Return the [x, y] coordinate for the center point of the cell that contains the specified text.  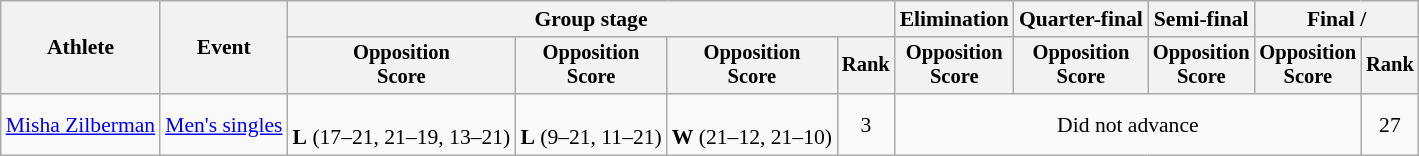
L (9–21, 11–21) [590, 124]
Semi-final [1202, 19]
Event [224, 48]
L (17–21, 21–19, 13–21) [402, 124]
Quarter-final [1081, 19]
Misha Zilberman [80, 124]
Group stage [592, 19]
3 [866, 124]
W (21–12, 21–10) [752, 124]
Elimination [954, 19]
Men's singles [224, 124]
Did not advance [1128, 124]
27 [1390, 124]
Athlete [80, 48]
Final / [1336, 19]
